Capture the cell that displays the provided text and extract its (x, y) central coordinate. 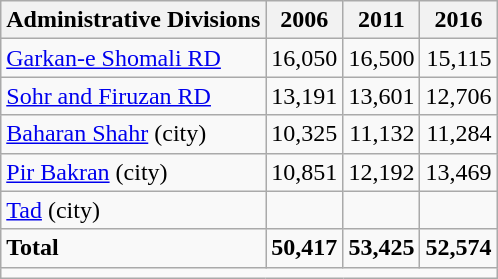
52,574 (458, 248)
12,706 (458, 96)
Baharan Shahr (city) (134, 134)
Garkan-e Shomali RD (134, 58)
2011 (382, 20)
13,191 (304, 96)
13,469 (458, 172)
16,500 (382, 58)
13,601 (382, 96)
16,050 (304, 58)
12,192 (382, 172)
50,417 (304, 248)
Pir Bakran (city) (134, 172)
11,132 (382, 134)
10,325 (304, 134)
Administrative Divisions (134, 20)
Total (134, 248)
10,851 (304, 172)
53,425 (382, 248)
2006 (304, 20)
Tad (city) (134, 210)
Sohr and Firuzan RD (134, 96)
15,115 (458, 58)
2016 (458, 20)
11,284 (458, 134)
